Determine the (x, y) coordinate at the center of the cell enclosing the given text.  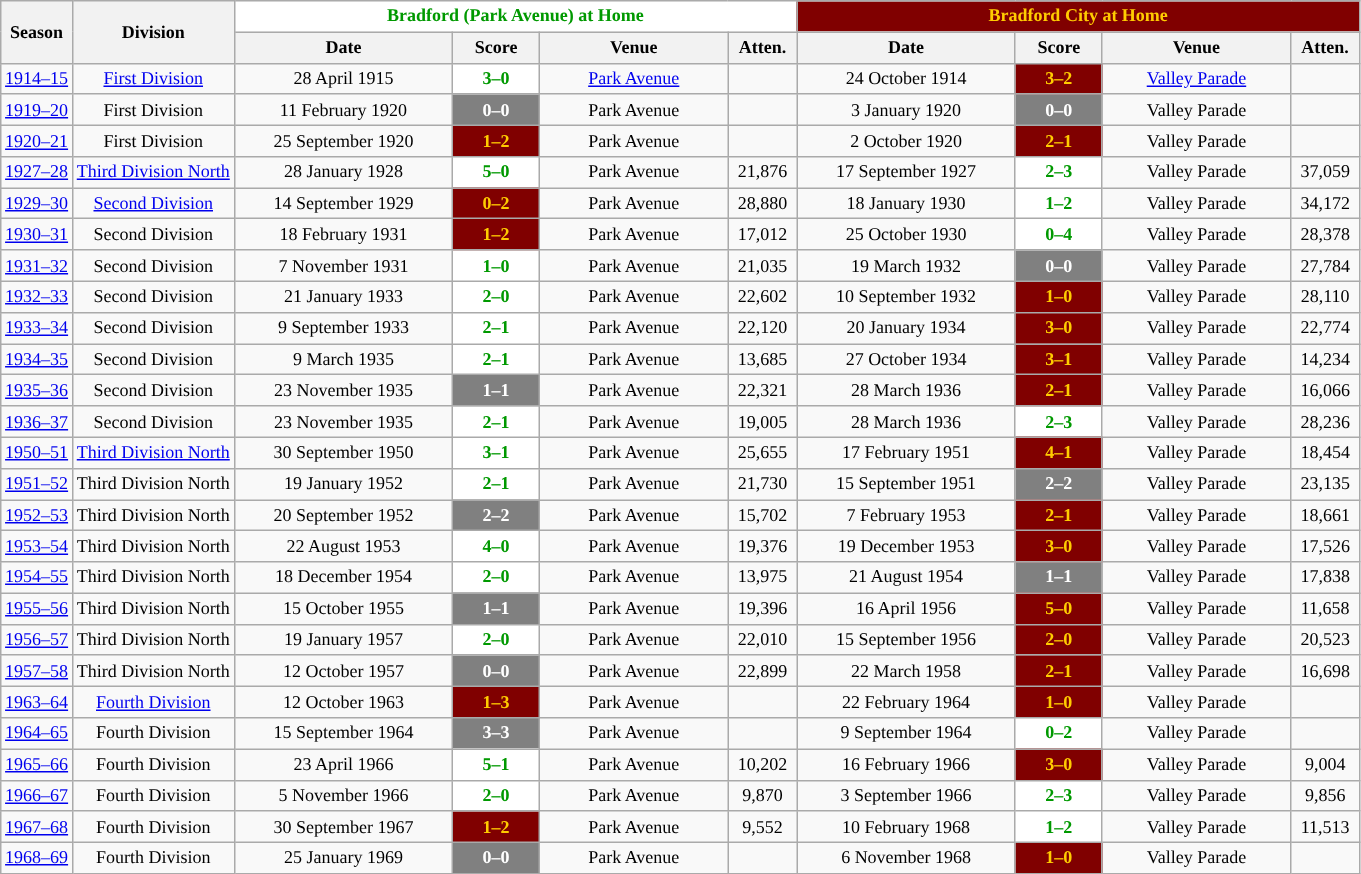
9 March 1935 (344, 360)
1933–34 (37, 328)
1929–30 (37, 204)
19 March 1932 (906, 266)
1950–51 (37, 452)
19,396 (762, 608)
3 January 1920 (906, 110)
24 October 1914 (906, 78)
1931–32 (37, 266)
25 September 1920 (344, 140)
37,059 (1326, 172)
17 February 1951 (906, 452)
21 August 1954 (906, 578)
34,172 (1326, 204)
22,120 (762, 328)
18,661 (1326, 516)
12 October 1963 (344, 702)
1935–36 (37, 390)
21,730 (762, 484)
22 March 1958 (906, 670)
10,202 (762, 764)
1968–69 (37, 858)
14,234 (1326, 360)
3 September 1966 (906, 796)
30 September 1967 (344, 826)
22,321 (762, 390)
22,010 (762, 640)
1954–55 (37, 578)
27,784 (1326, 266)
28,110 (1326, 296)
19 January 1952 (344, 484)
17 September 1927 (906, 172)
18 January 1930 (906, 204)
16 April 1956 (906, 608)
1934–35 (37, 360)
15 September 1964 (344, 734)
1932–33 (37, 296)
20 January 1934 (906, 328)
19 December 1953 (906, 546)
23 April 1966 (344, 764)
17,526 (1326, 546)
16 February 1966 (906, 764)
19,376 (762, 546)
1914–15 (37, 78)
6 November 1968 (906, 858)
10 September 1932 (906, 296)
3–3 (496, 734)
1957–58 (37, 670)
1955–56 (37, 608)
20 September 1952 (344, 516)
11 February 1920 (344, 110)
5–1 (496, 764)
17,838 (1326, 578)
28 January 1928 (344, 172)
Bradford (Park Avenue) at Home (516, 16)
9,552 (762, 826)
1965–66 (37, 764)
22 August 1953 (344, 546)
0–4 (1058, 234)
9 September 1964 (906, 734)
20,523 (1326, 640)
Division (153, 32)
7 February 1953 (906, 516)
28,378 (1326, 234)
3–2 (1058, 78)
4–0 (496, 546)
18,454 (1326, 452)
1964–65 (37, 734)
21,876 (762, 172)
11,513 (1326, 826)
19,005 (762, 422)
1956–57 (37, 640)
1953–54 (37, 546)
25,655 (762, 452)
1966–67 (37, 796)
17,012 (762, 234)
1967–68 (37, 826)
1927–28 (37, 172)
1951–52 (37, 484)
9 September 1933 (344, 328)
19 January 1957 (344, 640)
12 October 1957 (344, 670)
18 December 1954 (344, 578)
25 October 1930 (906, 234)
1919–20 (37, 110)
10 February 1968 (906, 826)
14 September 1929 (344, 204)
9,004 (1326, 764)
Bradford City at Home (1078, 16)
15 September 1956 (906, 640)
4–1 (1058, 452)
13,975 (762, 578)
25 January 1969 (344, 858)
2 October 1920 (906, 140)
11,658 (1326, 608)
22 February 1964 (906, 702)
13,685 (762, 360)
18 February 1931 (344, 234)
27 October 1934 (906, 360)
21 January 1933 (344, 296)
23,135 (1326, 484)
1952–53 (37, 516)
1–3 (496, 702)
28 April 1915 (344, 78)
7 November 1931 (344, 266)
Season (37, 32)
9,856 (1326, 796)
22,774 (1326, 328)
16,066 (1326, 390)
5 November 1966 (344, 796)
15 September 1951 (906, 484)
28,236 (1326, 422)
21,035 (762, 266)
1936–37 (37, 422)
28,880 (762, 204)
1930–31 (37, 234)
16,698 (1326, 670)
1920–21 (37, 140)
22,602 (762, 296)
1963–64 (37, 702)
22,899 (762, 670)
15 October 1955 (344, 608)
30 September 1950 (344, 452)
9,870 (762, 796)
15,702 (762, 516)
